Detect which cell encompasses the target text, then output its (X, Y) center coordinate. 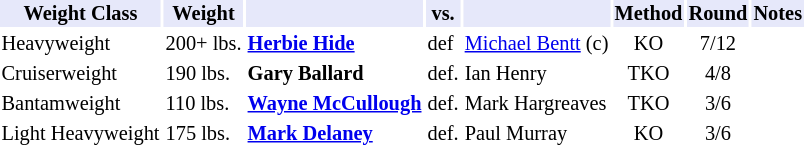
Notes (778, 14)
190 lbs. (204, 74)
Round (718, 14)
Michael Bentt (c) (536, 44)
110 lbs. (204, 104)
Ian Henry (536, 74)
Herbie Hide (334, 44)
Wayne McCullough (334, 104)
Weight Class (80, 14)
200+ lbs. (204, 44)
Cruiserweight (80, 74)
Heavyweight (80, 44)
7/12 (718, 44)
Gary Ballard (334, 74)
3/6 (718, 104)
Weight (204, 14)
vs. (443, 14)
4/8 (718, 74)
Method (648, 14)
Mark Hargreaves (536, 104)
Bantamweight (80, 104)
def (443, 44)
KO (648, 44)
